Search for the cell housing the specified text and yield its [X, Y] center coordinate. 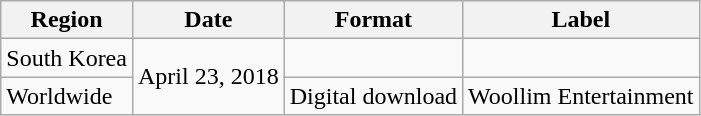
Woollim Entertainment [581, 96]
Format [373, 20]
Worldwide [67, 96]
April 23, 2018 [208, 77]
Label [581, 20]
Date [208, 20]
Digital download [373, 96]
South Korea [67, 58]
Region [67, 20]
